Search for the cell housing the specified text and yield its [x, y] center coordinate. 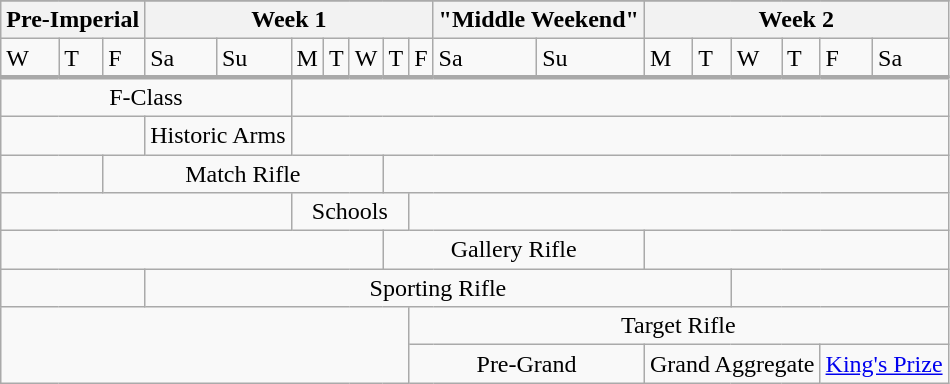
Pre-Imperial [73, 20]
Match Rifle [243, 173]
Sporting Rifle [438, 288]
Week 2 [796, 20]
F-Class [146, 97]
Historic Arms [218, 135]
Week 1 [289, 20]
Gallery Rifle [514, 250]
"Middle Weekend" [538, 20]
Pre-Grand [527, 364]
Target Rifle [678, 326]
Schools [350, 212]
Grand Aggregate [732, 364]
King's Prize [884, 364]
